Return the (x, y) coordinate for the center point of the cell that contains the specified text.  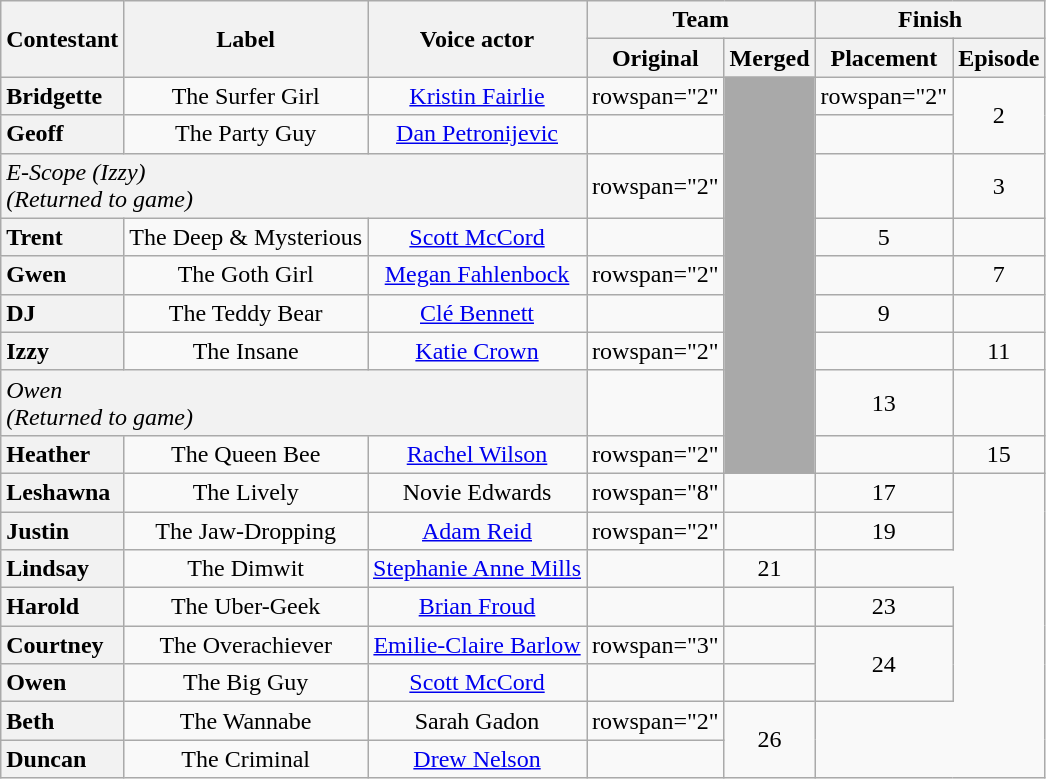
Courtney (62, 645)
The Insane (246, 351)
11 (999, 351)
Stephanie Anne Mills (478, 569)
The Big Guy (246, 683)
DJ (62, 313)
Beth (62, 721)
Owen(Returned to game) (294, 402)
Trent (62, 237)
Original (656, 58)
Geoff (62, 134)
The Dimwit (246, 569)
The Party Guy (246, 134)
Finish (930, 20)
The Overachiever (246, 645)
24 (884, 664)
Owen (62, 683)
Leshawna (62, 492)
rowspan="8" (656, 492)
Merged (770, 58)
Novie Edwards (478, 492)
Adam Reid (478, 531)
9 (884, 313)
17 (884, 492)
The Wannabe (246, 721)
7 (999, 275)
Label (246, 39)
Sarah Gadon (478, 721)
Voice actor (478, 39)
Drew Nelson (478, 759)
26 (770, 740)
E-Scope (Izzy)(Returned to game) (294, 186)
2 (999, 115)
rowspan="3" (656, 645)
The Criminal (246, 759)
The Uber-Geek (246, 607)
Team (702, 20)
Rachel Wilson (478, 454)
The Teddy Bear (246, 313)
The Deep & Mysterious (246, 237)
Kristin Fairlie (478, 96)
Gwen (62, 275)
Justin (62, 531)
Izzy (62, 351)
Heather (62, 454)
23 (884, 607)
The Queen Bee (246, 454)
Brian Froud (478, 607)
Contestant (62, 39)
Lindsay (62, 569)
The Jaw-Dropping (246, 531)
19 (884, 531)
3 (999, 186)
Duncan (62, 759)
5 (884, 237)
Katie Crown (478, 351)
13 (884, 402)
The Lively (246, 492)
Emilie-Claire Barlow (478, 645)
The Goth Girl (246, 275)
Harold (62, 607)
Dan Petronijevic (478, 134)
15 (999, 454)
Episode (999, 58)
The Surfer Girl (246, 96)
Placement (884, 58)
Clé Bennett (478, 313)
Bridgette (62, 96)
Megan Fahlenbock (478, 275)
21 (770, 569)
